Detect which cell encompasses the target text, then output its (X, Y) center coordinate. 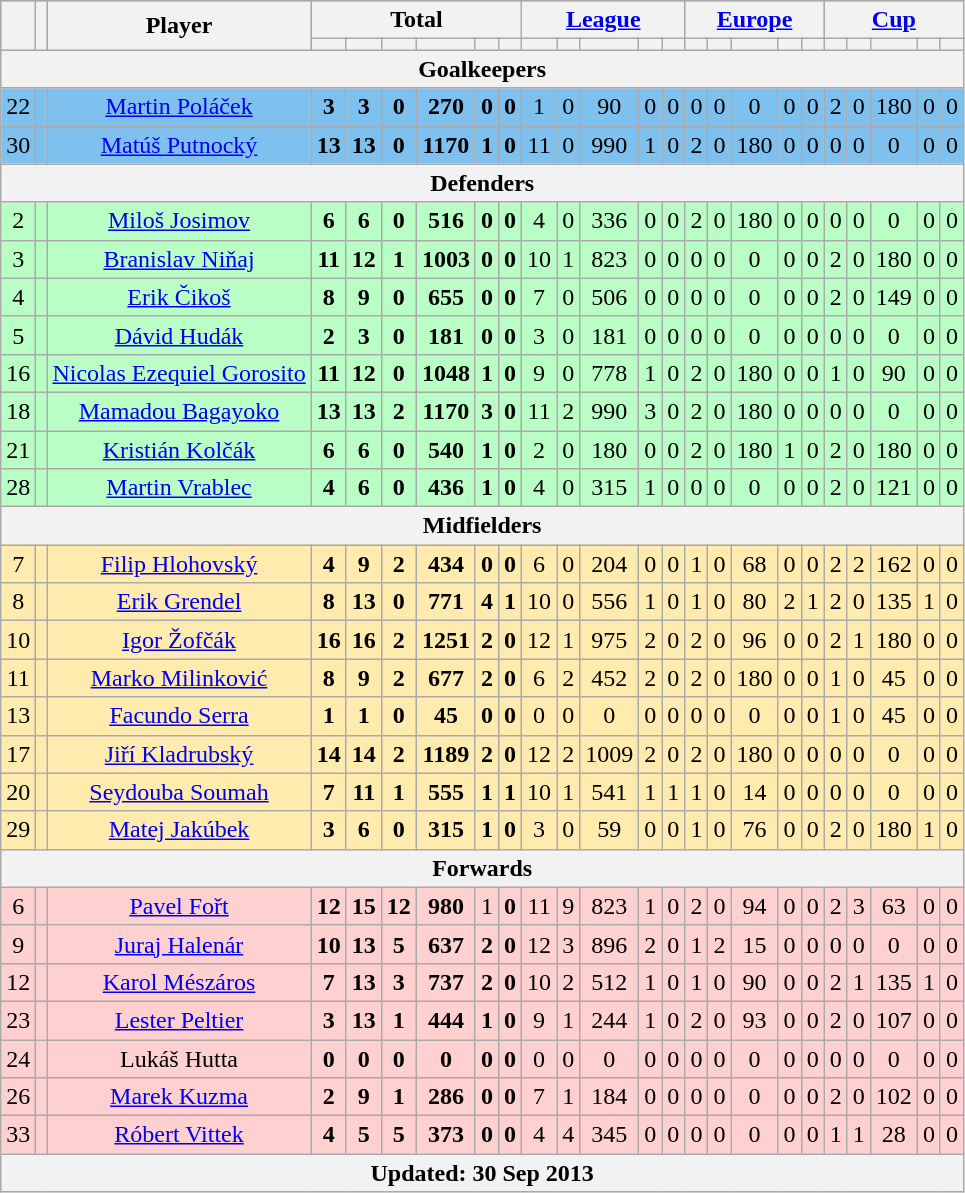
270 (446, 107)
541 (610, 792)
Mamadou Bagayoko (179, 411)
102 (894, 1097)
637 (446, 944)
Matúš Putnocký (179, 145)
80 (754, 602)
Goalkeepers (482, 69)
1251 (446, 640)
Updated: 30 Sep 2013 (482, 1173)
33 (18, 1135)
Nicolas Ezequiel Gorosito (179, 373)
Martin Poláček (179, 107)
23 (18, 1020)
17 (18, 754)
Erik Grendel (179, 602)
30 (18, 145)
Defenders (482, 183)
286 (446, 1097)
149 (894, 297)
516 (446, 221)
244 (610, 1020)
Lukáš Hutta (179, 1059)
Forwards (482, 868)
League (604, 20)
96 (754, 640)
59 (610, 830)
Lester Peltier (179, 1020)
184 (610, 1097)
121 (894, 488)
452 (610, 678)
677 (446, 678)
778 (610, 373)
Europe (754, 20)
Marek Kuzma (179, 1097)
Cup (894, 20)
Total (416, 20)
107 (894, 1020)
93 (754, 1020)
980 (446, 906)
Juraj Halenár (179, 944)
336 (610, 221)
76 (754, 830)
Miloš Josimov (179, 221)
20 (18, 792)
737 (446, 982)
345 (610, 1135)
Filip Hlohovský (179, 564)
975 (610, 640)
Seydouba Soumah (179, 792)
434 (446, 564)
1003 (446, 259)
Player (179, 26)
771 (446, 602)
Midfielders (482, 526)
Kristián Kolčák (179, 449)
1048 (446, 373)
162 (894, 564)
556 (610, 602)
204 (610, 564)
26 (18, 1097)
Karol Mészáros (179, 982)
94 (754, 906)
24 (18, 1059)
29 (18, 830)
22 (18, 107)
506 (610, 297)
512 (610, 982)
Pavel Fořt (179, 906)
436 (446, 488)
555 (446, 792)
Facundo Serra (179, 716)
Jiří Kladrubský (179, 754)
540 (446, 449)
655 (446, 297)
1189 (446, 754)
444 (446, 1020)
1009 (610, 754)
Erik Čikoš (179, 297)
63 (894, 906)
Marko Milinković (179, 678)
Branislav Niňaj (179, 259)
18 (18, 411)
Dávid Hudák (179, 335)
Matej Jakúbek (179, 830)
21 (18, 449)
Igor Žofčák (179, 640)
373 (446, 1135)
68 (754, 564)
Róbert Vittek (179, 1135)
Martin Vrablec (179, 488)
896 (610, 944)
